Extract the (X, Y) coordinate from the center of the cell holding the provided text.  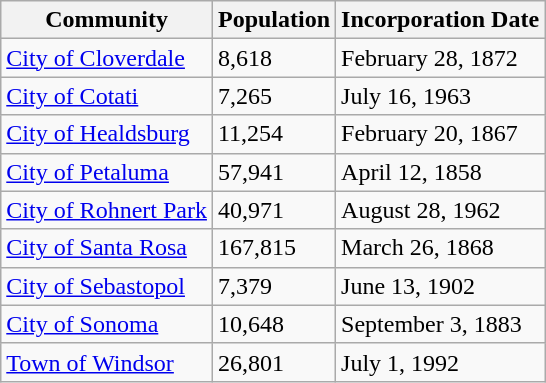
July 1, 1992 (440, 362)
July 16, 1963 (440, 96)
June 13, 1902 (440, 286)
City of Santa Rosa (107, 248)
26,801 (274, 362)
Community (107, 20)
7,379 (274, 286)
City of Cloverdale (107, 58)
57,941 (274, 172)
8,618 (274, 58)
Incorporation Date (440, 20)
City of Healdsburg (107, 134)
167,815 (274, 248)
40,971 (274, 210)
City of Sonoma (107, 324)
March 26, 1868 (440, 248)
April 12, 1858 (440, 172)
7,265 (274, 96)
11,254 (274, 134)
10,648 (274, 324)
February 20, 1867 (440, 134)
Town of Windsor (107, 362)
August 28, 1962 (440, 210)
City of Rohnert Park (107, 210)
September 3, 1883 (440, 324)
City of Petaluma (107, 172)
City of Cotati (107, 96)
City of Sebastopol (107, 286)
Population (274, 20)
February 28, 1872 (440, 58)
